Search for the cell housing the specified text and yield its [x, y] center coordinate. 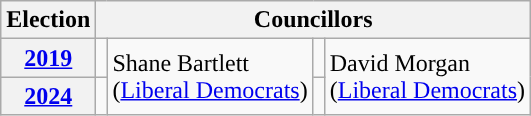
2024 [48, 96]
David Morgan(Liberal Democrats) [427, 77]
Shane Bartlett(Liberal Democrats) [210, 77]
2019 [48, 58]
Election [48, 20]
Councillors [314, 20]
